Pinpoint the cell where the given text exists, returning its [X, Y] midpoint coordinate. 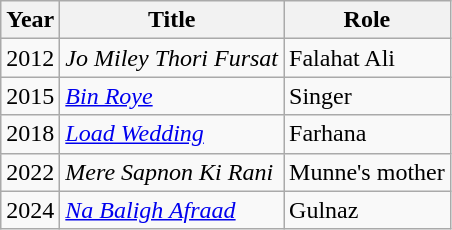
Mere Sapnon Ki Rani [172, 172]
Role [368, 20]
Load Wedding [172, 134]
2024 [30, 210]
2012 [30, 58]
2022 [30, 172]
Farhana [368, 134]
Bin Roye [172, 96]
Title [172, 20]
2018 [30, 134]
Na Baligh Afraad [172, 210]
Year [30, 20]
Gulnaz [368, 210]
Falahat Ali [368, 58]
2015 [30, 96]
Munne's mother [368, 172]
Jo Miley Thori Fursat [172, 58]
Singer [368, 96]
